Identify which cell holds the provided text, then report its (x, y) central coordinate. 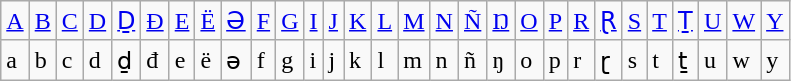
M (414, 21)
T (660, 21)
L (385, 21)
Đ (155, 21)
t (660, 60)
k (358, 60)
Ŋ (501, 21)
S (634, 21)
l (385, 60)
i (314, 60)
O (529, 21)
G (290, 21)
Ë (208, 21)
đ (155, 60)
Ḏ (126, 21)
ṯ (685, 60)
ŋ (501, 60)
ñ (472, 60)
w (744, 60)
a (15, 60)
o (529, 60)
c (70, 60)
K (358, 21)
U (712, 21)
I (314, 21)
j (333, 60)
C (70, 21)
W (744, 21)
Ñ (472, 21)
E (182, 21)
Ɽ (609, 21)
N (444, 21)
p (555, 60)
F (263, 21)
Y (775, 21)
B (42, 21)
Ṯ (685, 21)
b (42, 60)
g (290, 60)
s (634, 60)
ə (236, 60)
J (333, 21)
ɽ (609, 60)
D (97, 21)
n (444, 60)
e (182, 60)
m (414, 60)
R (582, 21)
P (555, 21)
r (582, 60)
A (15, 21)
y (775, 60)
ḏ (126, 60)
ë (208, 60)
u (712, 60)
f (263, 60)
Ə (236, 21)
d (97, 60)
